Return the [X, Y] coordinate for the center point of the cell that contains the specified text.  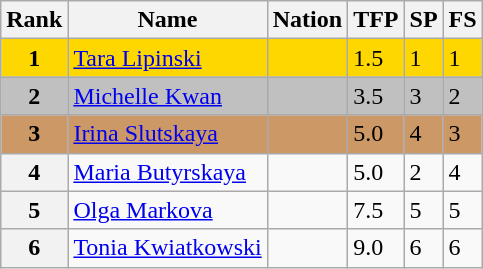
Nation [307, 20]
9.0 [376, 248]
TFP [376, 20]
Michelle Kwan [168, 96]
FS [462, 20]
Tara Lipinski [168, 58]
3.5 [376, 96]
Name [168, 20]
Olga Markova [168, 210]
Rank [34, 20]
Irina Slutskaya [168, 134]
Maria Butyrskaya [168, 172]
1.5 [376, 58]
SP [424, 20]
7.5 [376, 210]
Tonia Kwiatkowski [168, 248]
